Return the (x, y) coordinate for the center point of the cell that contains the specified text.  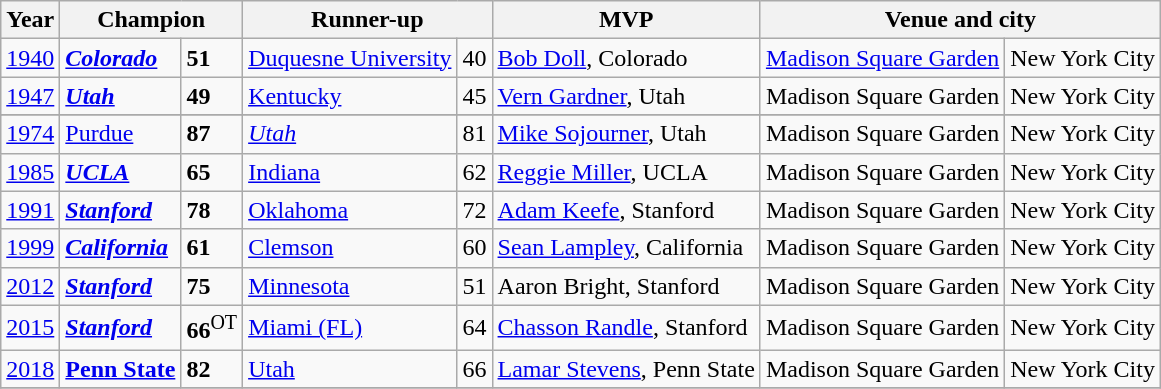
1991 (30, 210)
1999 (30, 248)
1985 (30, 172)
87 (212, 134)
Mike Sojourner, Utah (626, 134)
Aaron Bright, Stanford (626, 286)
Vern Gardner, Utah (626, 96)
Reggie Miller, UCLA (626, 172)
2018 (30, 369)
Colorado (120, 58)
California (120, 248)
2012 (30, 286)
Purdue (120, 134)
72 (474, 210)
Adam Keefe, Stanford (626, 210)
Chasson Randle, Stanford (626, 328)
66OT (212, 328)
60 (474, 248)
40 (474, 58)
Oklahoma (350, 210)
UCLA (120, 172)
66 (474, 369)
Bob Doll, Colorado (626, 58)
Year (30, 20)
78 (212, 210)
1940 (30, 58)
Indiana (350, 172)
1947 (30, 96)
61 (212, 248)
82 (212, 369)
Duquesne University (350, 58)
1974 (30, 134)
Champion (152, 20)
64 (474, 328)
Minnesota (350, 286)
Runner-up (368, 20)
Clemson (350, 248)
81 (474, 134)
Miami (FL) (350, 328)
Venue and city (960, 20)
Sean Lampley, California (626, 248)
Kentucky (350, 96)
62 (474, 172)
Penn State (120, 369)
Lamar Stevens, Penn State (626, 369)
65 (212, 172)
45 (474, 96)
2015 (30, 328)
49 (212, 96)
MVP (626, 20)
75 (212, 286)
